For the text-containing cell, return its midpoint in (x, y) coordinate format. 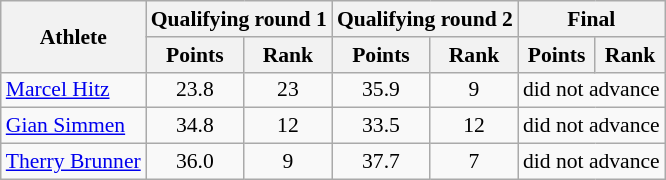
23.8 (195, 90)
36.0 (195, 162)
23 (288, 90)
33.5 (381, 126)
34.8 (195, 126)
Qualifying round 2 (425, 19)
Final (592, 19)
7 (474, 162)
Gian Simmen (74, 126)
Therry Brunner (74, 162)
Athlete (74, 36)
Marcel Hitz (74, 90)
35.9 (381, 90)
Qualifying round 1 (239, 19)
37.7 (381, 162)
